Return [X, Y] of the center of cell containing provided text 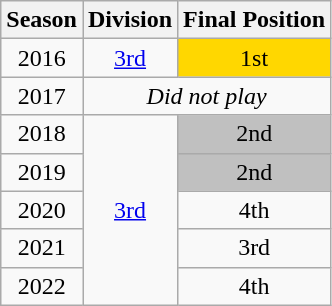
2018 [42, 134]
2016 [42, 58]
2017 [42, 96]
Season [42, 20]
Did not play [206, 96]
2022 [42, 286]
2020 [42, 210]
2019 [42, 172]
Division [130, 20]
2021 [42, 248]
Final Position [254, 20]
1st [254, 58]
